Identify which cell holds the provided text, then report its (X, Y) central coordinate. 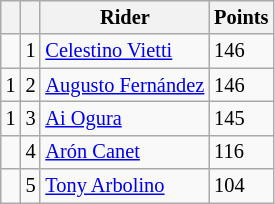
Tony Arbolino (124, 186)
2 (31, 85)
Ai Ogura (124, 118)
Augusto Fernández (124, 85)
4 (31, 152)
Points (241, 17)
3 (31, 118)
Arón Canet (124, 152)
104 (241, 186)
Celestino Vietti (124, 51)
145 (241, 118)
5 (31, 186)
116 (241, 152)
Rider (124, 17)
